From the cell containing the given text, extract its center point as [x, y] coordinate. 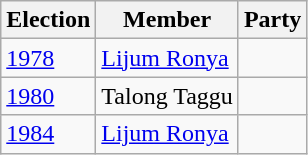
Talong Taggu [168, 96]
Election [48, 20]
Member [168, 20]
1984 [48, 134]
1980 [48, 96]
Party [272, 20]
1978 [48, 58]
